Search for the cell housing the specified text and yield its [X, Y] center coordinate. 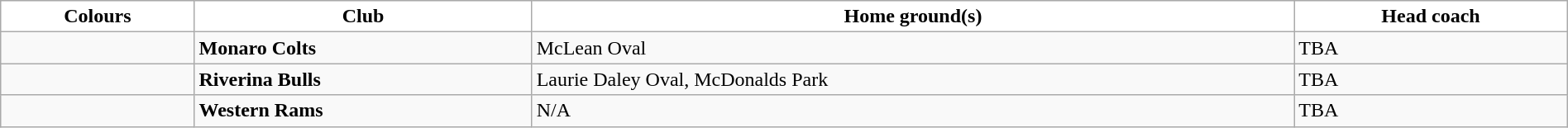
N/A [913, 111]
Head coach [1431, 17]
Colours [98, 17]
Riverina Bulls [363, 79]
Laurie Daley Oval, McDonalds Park [913, 79]
Home ground(s) [913, 17]
Monaro Colts [363, 48]
Club [363, 17]
McLean Oval [913, 48]
Western Rams [363, 111]
